From the cell containing the given text, extract its center point as (x, y) coordinate. 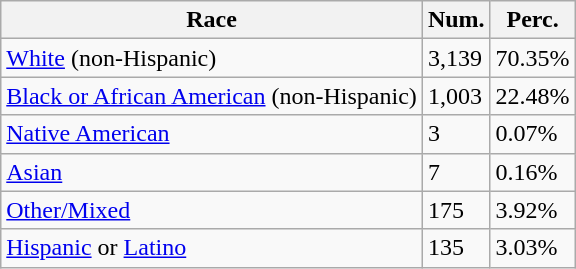
Black or African American (non-Hispanic) (212, 96)
Other/Mixed (212, 210)
Hispanic or Latino (212, 248)
3.92% (532, 210)
3,139 (456, 58)
Perc. (532, 20)
Num. (456, 20)
175 (456, 210)
0.16% (532, 172)
7 (456, 172)
Race (212, 20)
1,003 (456, 96)
70.35% (532, 58)
135 (456, 248)
Native American (212, 134)
3.03% (532, 248)
22.48% (532, 96)
Asian (212, 172)
White (non-Hispanic) (212, 58)
0.07% (532, 134)
3 (456, 134)
